Identify which cell holds the provided text, then report its [X, Y] central coordinate. 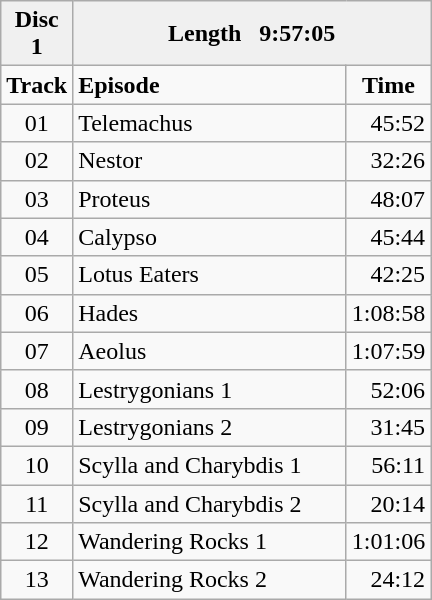
Wandering Rocks 2 [210, 580]
08 [37, 389]
Length 9:57:05 [252, 34]
12 [37, 542]
52:06 [388, 389]
48:07 [388, 199]
Calypso [210, 237]
01 [37, 123]
09 [37, 427]
04 [37, 237]
Scylla and Charybdis 1 [210, 465]
Track [37, 85]
24:12 [388, 580]
Proteus [210, 199]
02 [37, 161]
11 [37, 503]
45:44 [388, 237]
1:08:58 [388, 313]
07 [37, 351]
56:11 [388, 465]
Hades [210, 313]
Time [388, 85]
1:01:06 [388, 542]
32:26 [388, 161]
31:45 [388, 427]
Telemachus [210, 123]
13 [37, 580]
Lestrygonians 2 [210, 427]
10 [37, 465]
Scylla and Charybdis 2 [210, 503]
06 [37, 313]
20:14 [388, 503]
42:25 [388, 275]
Aeolus [210, 351]
45:52 [388, 123]
Lestrygonians 1 [210, 389]
Nestor [210, 161]
Disc 1 [37, 34]
05 [37, 275]
Episode [210, 85]
Lotus Eaters [210, 275]
1:07:59 [388, 351]
03 [37, 199]
Wandering Rocks 1 [210, 542]
